For the text-containing cell, return its midpoint in (X, Y) coordinate format. 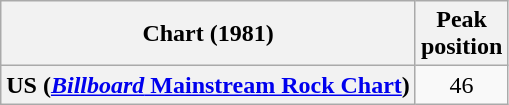
46 (461, 85)
Peakposition (461, 34)
Chart (1981) (208, 34)
US (Billboard Mainstream Rock Chart) (208, 85)
